Find where the given text appears and provide that cell's center as [X, Y] coordinate. 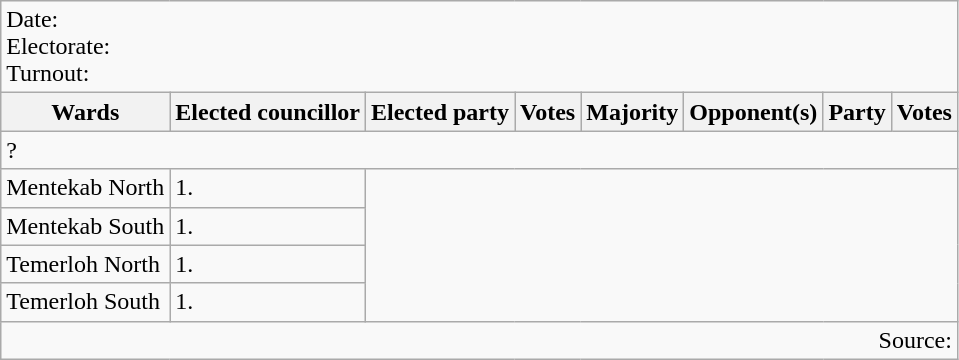
Mentekab North [86, 188]
Elected party [440, 112]
? [480, 150]
Elected councillor [268, 112]
Party [857, 112]
Wards [86, 112]
Source: [480, 340]
Date: Electorate: Turnout: [480, 47]
Temerloh North [86, 264]
Mentekab South [86, 226]
Majority [632, 112]
Opponent(s) [754, 112]
Temerloh South [86, 302]
